For the text-containing cell, return its midpoint in [X, Y] coordinate format. 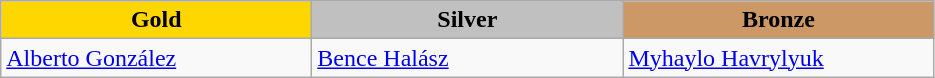
Bence Halász [468, 58]
Myhaylo Havrylyuk [778, 58]
Bronze [778, 20]
Silver [468, 20]
Gold [156, 20]
Alberto González [156, 58]
